Identify which cell holds the provided text, then report its [x, y] central coordinate. 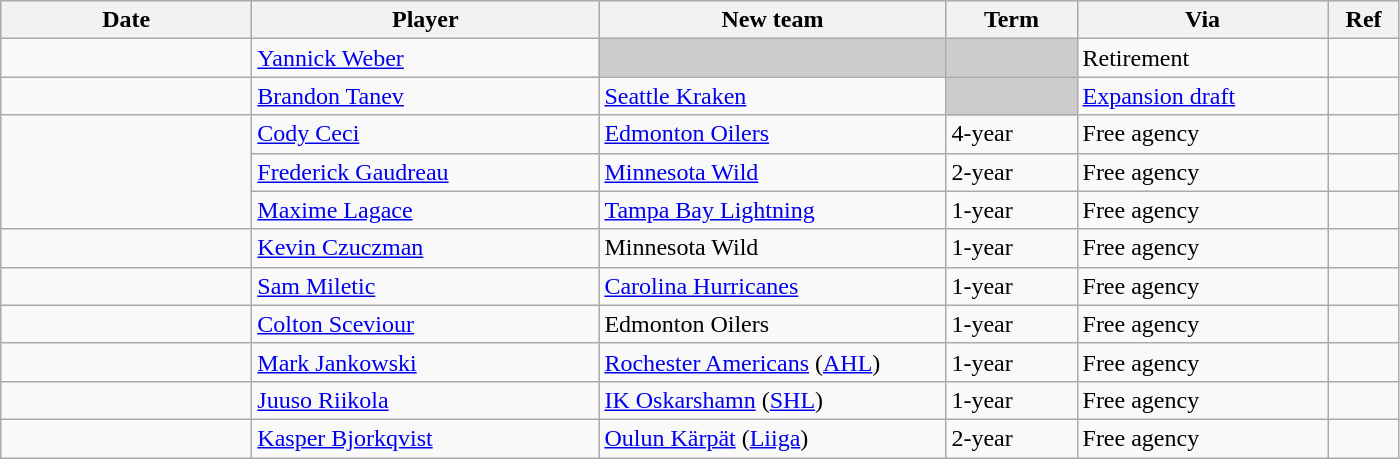
Mark Jankowski [426, 362]
Term [1012, 20]
Expansion draft [1202, 96]
Kevin Czuczman [426, 248]
Juuso Riikola [426, 400]
Yannick Weber [426, 58]
Brandon Tanev [426, 96]
Oulun Kärpät (Liiga) [772, 438]
Ref [1364, 20]
Rochester Americans (AHL) [772, 362]
IK Oskarshamn (SHL) [772, 400]
Maxime Lagace [426, 210]
New team [772, 20]
Date [126, 20]
Carolina Hurricanes [772, 286]
Tampa Bay Lightning [772, 210]
Cody Ceci [426, 134]
Retirement [1202, 58]
Colton Sceviour [426, 324]
4-year [1012, 134]
Sam Miletic [426, 286]
Frederick Gaudreau [426, 172]
Seattle Kraken [772, 96]
Player [426, 20]
Kasper Bjorkqvist [426, 438]
Via [1202, 20]
